Output the [X, Y] coordinate of the center of the cell containing the given text.  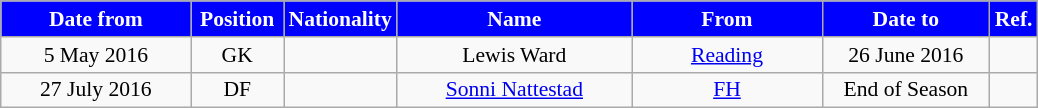
Ref. [1014, 19]
27 July 2016 [96, 90]
Date to [906, 19]
GK [238, 55]
26 June 2016 [906, 55]
End of Season [906, 90]
Reading [727, 55]
Sonni Nattestad [514, 90]
Name [514, 19]
From [727, 19]
Lewis Ward [514, 55]
Nationality [340, 19]
5 May 2016 [96, 55]
Position [238, 19]
DF [238, 90]
FH [727, 90]
Date from [96, 19]
